Provide the (x, y) coordinate of the cell's center where the given text is located.  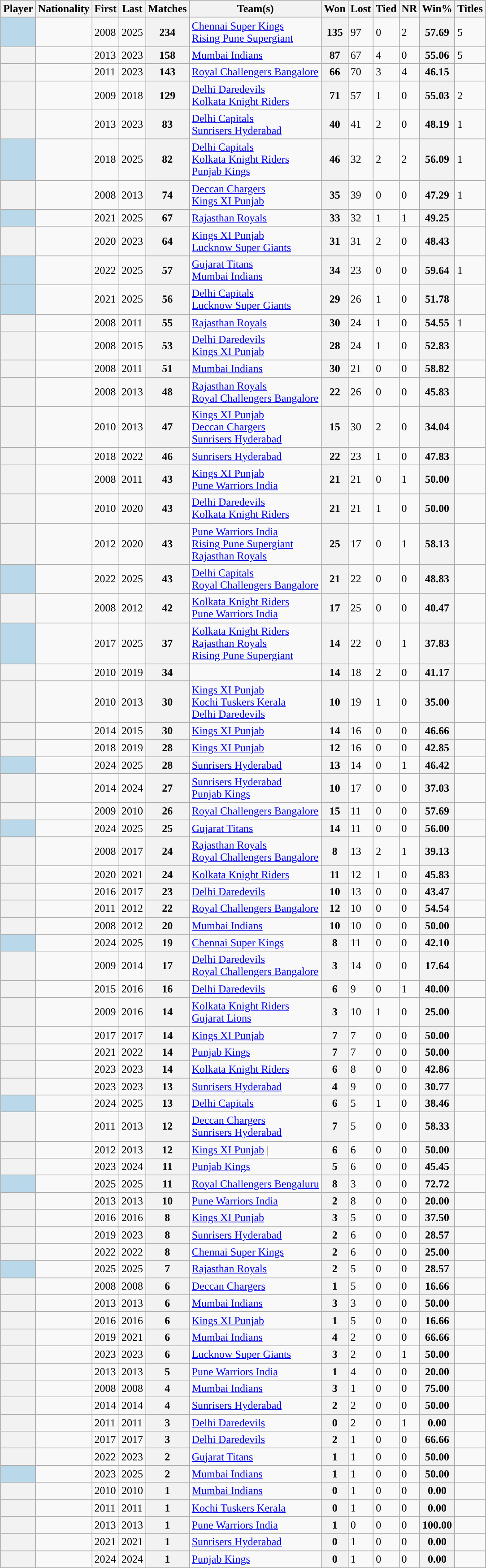
56 (167, 299)
Delhi CapitalsKolkata Knight RidersPunjab Kings (256, 160)
38.46 (438, 1104)
48.19 (438, 125)
74 (167, 195)
40.00 (438, 989)
35.00 (438, 702)
29 (334, 299)
70 (360, 72)
Win% (438, 9)
Titles (470, 9)
Pune Warriors IndiaRising Pune SupergiantRajasthan Royals (256, 544)
53 (167, 346)
Matches (167, 9)
37.83 (438, 643)
54.54 (438, 909)
47.83 (438, 456)
Kings XI PunjabKochi Tuskers KeralaDelhi Daredevils (256, 702)
Tied (386, 9)
59.64 (438, 270)
51 (167, 369)
42.86 (438, 1069)
Kolkata Knight RidersRajasthan RoyalsRising Pune Supergiant (256, 643)
40.47 (438, 608)
Deccan ChargersKings XI Punjab (256, 195)
27 (167, 788)
75.00 (438, 1389)
48.83 (438, 579)
41 (360, 125)
34.04 (438, 427)
56.00 (438, 828)
Kolkata Knight RidersGujarat Lions (256, 1012)
51.78 (438, 299)
39.13 (438, 852)
Delhi CapitalsRoyal Challengers Bangalore (256, 579)
41.17 (438, 672)
Kings XI PunjabDeccan ChargersSunrisers Hyderabad (256, 427)
Team(s) (256, 9)
Last (132, 9)
Kings XI PunjabLucknow Super Giants (256, 241)
158 (167, 55)
43.47 (438, 892)
First (105, 9)
Nationality (64, 9)
72.72 (438, 1184)
42.85 (438, 748)
Kings XI PunjabPune Warriors India (256, 480)
Lucknow Super Giants (256, 1354)
Player (18, 9)
71 (334, 95)
83 (167, 125)
35 (334, 195)
135 (334, 32)
42.10 (438, 943)
82 (167, 160)
66 (334, 72)
39 (360, 195)
46.66 (438, 731)
Gujarat TitansMumbai Indians (256, 270)
Won (334, 9)
100.00 (438, 1525)
58.13 (438, 544)
55.06 (438, 55)
64 (167, 241)
234 (167, 32)
52.83 (438, 346)
Lost (360, 9)
Royal Challengers Bengaluru (256, 1184)
45.45 (438, 1167)
54.55 (438, 322)
40 (334, 125)
20 (167, 926)
18 (360, 672)
56.09 (438, 160)
58.82 (438, 369)
143 (167, 72)
Delhi DaredevilsRoyal Challengers Bangalore (256, 966)
Deccan ChargersSunrisers Hyderabad (256, 1127)
Kings XI Punjab | (256, 1150)
46.42 (438, 765)
42 (167, 608)
37.50 (438, 1218)
58.33 (438, 1127)
Delhi CapitalsSunrisers Hyderabad (256, 125)
NR (409, 9)
Chennai Super KingsRising Pune Supergiant (256, 32)
37.03 (438, 788)
97 (360, 32)
Delhi CapitalsLucknow Super Giants (256, 299)
Delhi Capitals (256, 1104)
55.03 (438, 95)
Sunrisers HyderabadPunjab Kings (256, 788)
33 (334, 218)
Delhi DaredevilsKings XI Punjab (256, 346)
129 (167, 95)
Kochi Tuskers Kerala (256, 1508)
55 (167, 322)
47.29 (438, 195)
46.15 (438, 72)
49.25 (438, 218)
30.77 (438, 1086)
37 (167, 643)
17.64 (438, 966)
87 (334, 55)
47 (167, 427)
Kolkata Knight RidersPune Warriors India (256, 608)
48 (167, 392)
Deccan Chargers (256, 1286)
48.43 (438, 241)
